For the text-containing cell, return its midpoint in (x, y) coordinate format. 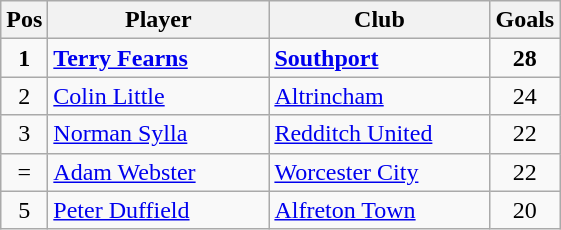
Peter Duffield (158, 210)
Altrincham (380, 96)
5 (24, 210)
= (24, 172)
20 (525, 210)
1 (24, 58)
Alfreton Town (380, 210)
3 (24, 134)
Pos (24, 20)
Terry Fearns (158, 58)
Redditch United (380, 134)
Colin Little (158, 96)
Goals (525, 20)
24 (525, 96)
Club (380, 20)
Worcester City (380, 172)
28 (525, 58)
Norman Sylla (158, 134)
2 (24, 96)
Adam Webster (158, 172)
Player (158, 20)
Southport (380, 58)
